For the text-containing cell, return its midpoint in [x, y] coordinate format. 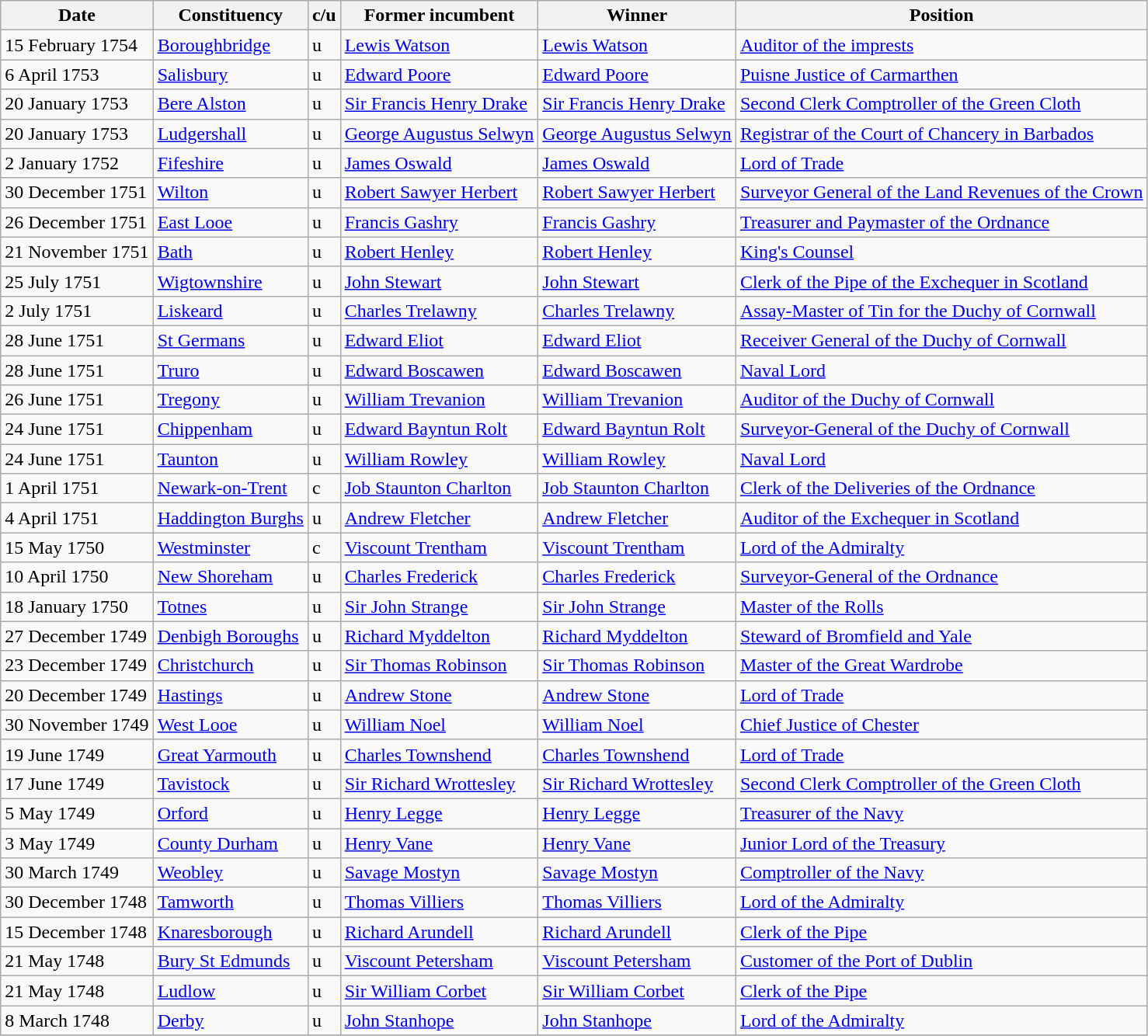
Totnes [230, 607]
Ludgershall [230, 134]
Wilton [230, 193]
Steward of Bromfield and Yale [941, 636]
20 December 1749 [77, 695]
East Looe [230, 222]
Ludlow [230, 991]
2 January 1752 [77, 163]
Chief Justice of Chester [941, 725]
Hastings [230, 695]
County Durham [230, 843]
25 July 1751 [77, 281]
Constituency [230, 16]
Customer of the Port of Dublin [941, 961]
8 March 1748 [77, 1020]
26 December 1751 [77, 222]
27 December 1749 [77, 636]
17 June 1749 [77, 784]
Salisbury [230, 75]
Master of the Great Wardrobe [941, 666]
3 May 1749 [77, 843]
Truro [230, 370]
30 December 1748 [77, 902]
26 June 1751 [77, 400]
Chippenham [230, 429]
Tamworth [230, 902]
2 July 1751 [77, 311]
Taunton [230, 459]
Receiver General of the Duchy of Cornwall [941, 340]
West Looe [230, 725]
Orford [230, 813]
Christchurch [230, 666]
Puisne Justice of Carmarthen [941, 75]
30 March 1749 [77, 873]
Surveyor General of the Land Revenues of the Crown [941, 193]
Fifeshire [230, 163]
Clerk of the Deliveries of the Ordnance [941, 488]
1 April 1751 [77, 488]
Wigtownshire [230, 281]
New Shoreham [230, 577]
10 April 1750 [77, 577]
Derby [230, 1020]
Clerk of the Pipe of the Exchequer in Scotland [941, 281]
Surveyor-General of the Ordnance [941, 577]
Great Yarmouth [230, 754]
15 May 1750 [77, 548]
St Germans [230, 340]
15 February 1754 [77, 45]
5 May 1749 [77, 813]
Winner [637, 16]
Treasurer of the Navy [941, 813]
Master of the Rolls [941, 607]
Auditor of the Exchequer in Scotland [941, 518]
18 January 1750 [77, 607]
Boroughbridge [230, 45]
15 December 1748 [77, 932]
Bath [230, 252]
Comptroller of the Navy [941, 873]
Tregony [230, 400]
Knaresborough [230, 932]
21 November 1751 [77, 252]
30 November 1749 [77, 725]
6 April 1753 [77, 75]
Registrar of the Court of Chancery in Barbados [941, 134]
Weobley [230, 873]
Bury St Edmunds [230, 961]
Westminster [230, 548]
Tavistock [230, 784]
Haddington Burghs [230, 518]
Liskeard [230, 311]
Former incumbent [440, 16]
King's Counsel [941, 252]
23 December 1749 [77, 666]
4 April 1751 [77, 518]
Junior Lord of the Treasury [941, 843]
Surveyor-General of the Duchy of Cornwall [941, 429]
Newark-on-Trent [230, 488]
Auditor of the imprests [941, 45]
c/u [324, 16]
Auditor of the Duchy of Cornwall [941, 400]
19 June 1749 [77, 754]
Position [941, 16]
30 December 1751 [77, 193]
Treasurer and Paymaster of the Ordnance [941, 222]
Date [77, 16]
Denbigh Boroughs [230, 636]
Bere Alston [230, 104]
Assay-Master of Tin for the Duchy of Cornwall [941, 311]
